Capture the cell that displays the provided text and extract its [x, y] central coordinate. 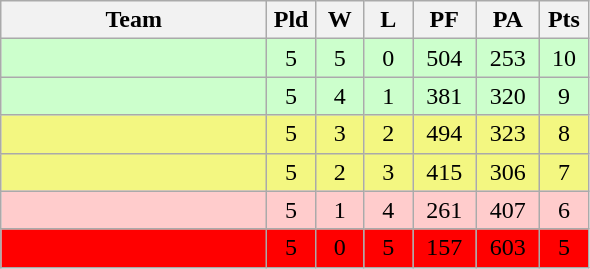
407 [508, 210]
9 [564, 96]
415 [444, 172]
323 [508, 134]
Team [134, 20]
PA [508, 20]
261 [444, 210]
Pld [292, 20]
494 [444, 134]
381 [444, 96]
320 [508, 96]
Pts [564, 20]
157 [444, 248]
PF [444, 20]
253 [508, 58]
306 [508, 172]
603 [508, 248]
7 [564, 172]
504 [444, 58]
8 [564, 134]
W [340, 20]
L [388, 20]
10 [564, 58]
6 [564, 210]
